Output the (x, y) coordinate of the center of the cell containing the given text.  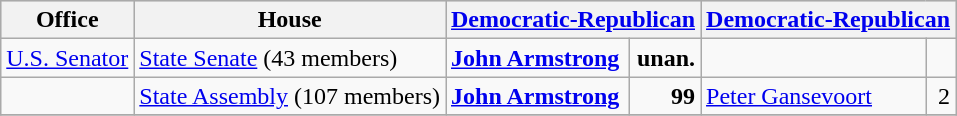
unan. (666, 58)
2 (940, 96)
Office (68, 20)
State Assembly (107 members) (290, 96)
U.S. Senator (68, 58)
House (290, 20)
99 (666, 96)
State Senate (43 members) (290, 58)
Peter Gansevoort (814, 96)
